Capture the cell that displays the provided text and extract its [X, Y] central coordinate. 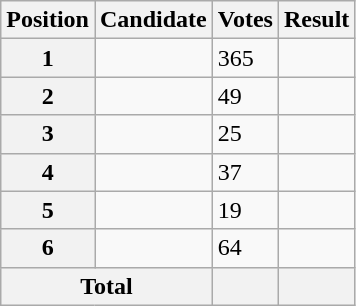
1 [48, 58]
64 [245, 248]
49 [245, 96]
Total [107, 286]
6 [48, 248]
2 [48, 96]
3 [48, 134]
Votes [245, 20]
Candidate [153, 20]
37 [245, 172]
25 [245, 134]
Position [48, 20]
19 [245, 210]
Result [316, 20]
4 [48, 172]
5 [48, 210]
365 [245, 58]
